Detect which cell encompasses the target text, then output its [X, Y] center coordinate. 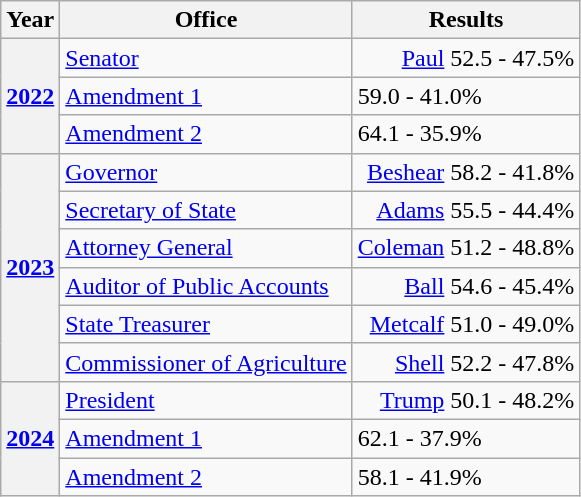
Adams 55.5 - 44.4% [466, 210]
64.1 - 35.9% [466, 134]
Commissioner of Agriculture [206, 362]
Paul 52.5 - 47.5% [466, 58]
58.1 - 41.9% [466, 477]
Office [206, 20]
State Treasurer [206, 324]
62.1 - 37.9% [466, 438]
Ball 54.6 - 45.4% [466, 286]
Coleman 51.2 - 48.8% [466, 248]
Senator [206, 58]
Auditor of Public Accounts [206, 286]
59.0 - 41.0% [466, 96]
Attorney General [206, 248]
Shell 52.2 - 47.8% [466, 362]
Trump 50.1 - 48.2% [466, 400]
Beshear 58.2 - 41.8% [466, 172]
Governor [206, 172]
Results [466, 20]
2024 [30, 438]
Metcalf 51.0 - 49.0% [466, 324]
2023 [30, 267]
Secretary of State [206, 210]
Year [30, 20]
President [206, 400]
2022 [30, 96]
